Detect which cell encompasses the target text, then output its [X, Y] center coordinate. 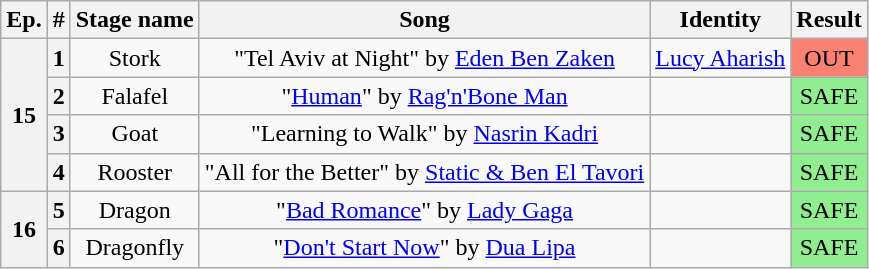
"All for the Better" by Static & Ben El Tavori [424, 172]
Result [829, 20]
5 [58, 210]
Falafel [134, 96]
"Bad Romance" by Lady Gaga [424, 210]
16 [24, 229]
Stork [134, 58]
OUT [829, 58]
15 [24, 115]
"Human" by Rag'n'Bone Man [424, 96]
3 [58, 134]
Stage name [134, 20]
Ep. [24, 20]
4 [58, 172]
Lucy Aharish [720, 58]
Identity [720, 20]
# [58, 20]
"Learning to Walk" by Nasrin Kadri [424, 134]
1 [58, 58]
6 [58, 248]
Song [424, 20]
2 [58, 96]
Dragonfly [134, 248]
"Tel Aviv at Night" by Eden Ben Zaken [424, 58]
Dragon [134, 210]
"Don't Start Now" by Dua Lipa [424, 248]
Rooster [134, 172]
Goat [134, 134]
